From the cell containing the given text, extract its center point as (X, Y) coordinate. 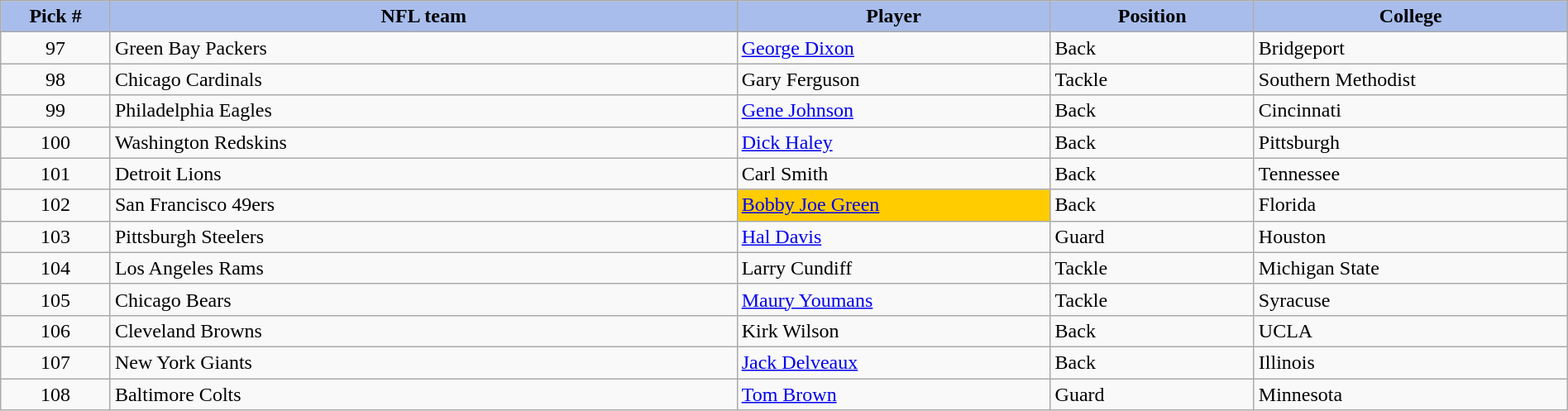
106 (56, 331)
Chicago Cardinals (423, 79)
101 (56, 174)
Cleveland Browns (423, 331)
Michigan State (1411, 268)
San Francisco 49ers (423, 205)
Cincinnati (1411, 111)
108 (56, 394)
New York Giants (423, 362)
Maury Youmans (893, 299)
Kirk Wilson (893, 331)
Syracuse (1411, 299)
UCLA (1411, 331)
97 (56, 48)
George Dixon (893, 48)
Gene Johnson (893, 111)
Chicago Bears (423, 299)
Detroit Lions (423, 174)
Philadelphia Eagles (423, 111)
Carl Smith (893, 174)
107 (56, 362)
Player (893, 17)
103 (56, 237)
Washington Redskins (423, 142)
Jack Delveaux (893, 362)
99 (56, 111)
Pittsburgh Steelers (423, 237)
Bobby Joe Green (893, 205)
Baltimore Colts (423, 394)
Hal Davis (893, 237)
Larry Cundiff (893, 268)
Southern Methodist (1411, 79)
Pittsburgh (1411, 142)
105 (56, 299)
102 (56, 205)
Minnesota (1411, 394)
Illinois (1411, 362)
Florida (1411, 205)
100 (56, 142)
98 (56, 79)
NFL team (423, 17)
Tom Brown (893, 394)
Position (1152, 17)
Gary Ferguson (893, 79)
Green Bay Packers (423, 48)
College (1411, 17)
Tennessee (1411, 174)
Bridgeport (1411, 48)
Houston (1411, 237)
Pick # (56, 17)
Dick Haley (893, 142)
104 (56, 268)
Los Angeles Rams (423, 268)
